Capture the cell that displays the provided text and extract its [x, y] central coordinate. 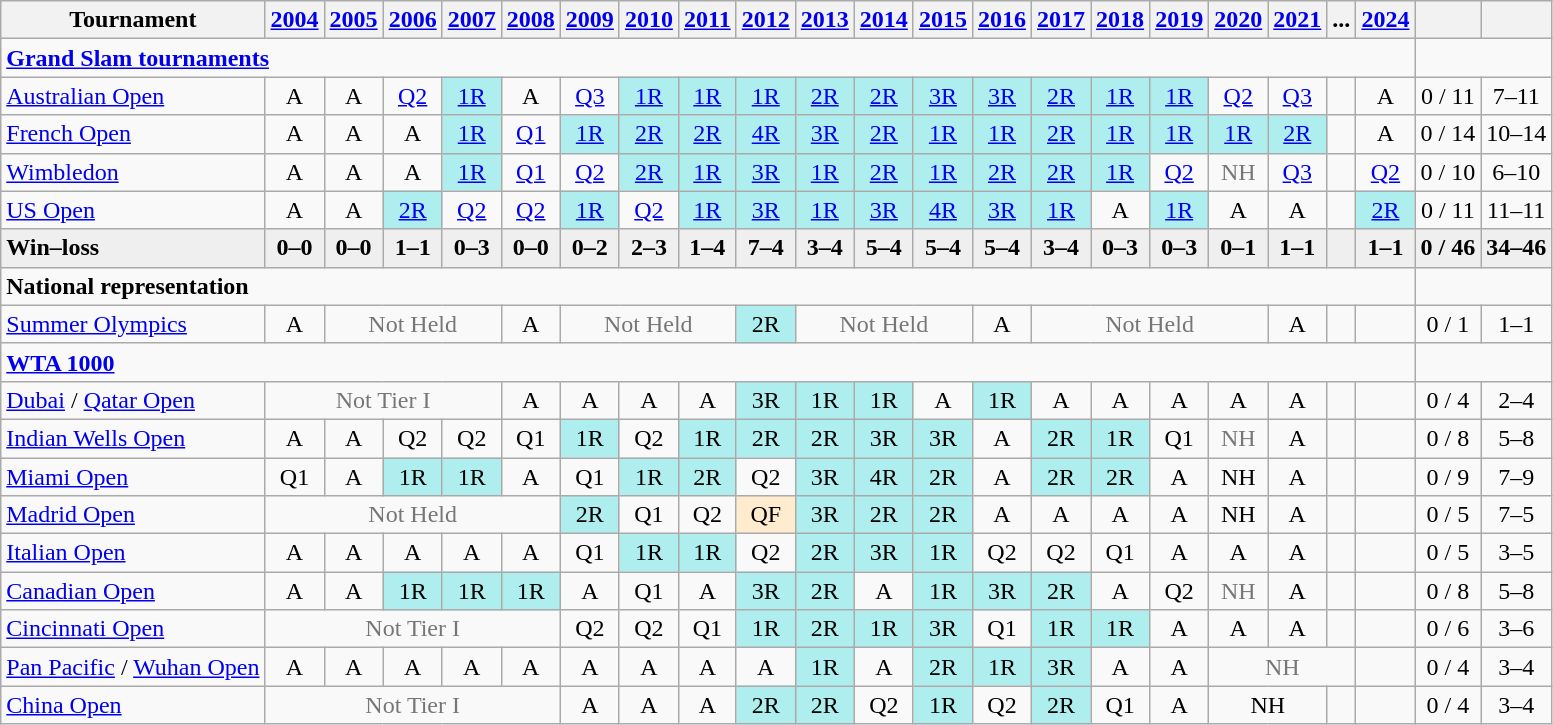
QF [766, 515]
3–6 [1516, 629]
Summer Olympics [133, 324]
0 / 46 [1448, 248]
2019 [1180, 20]
2–4 [1516, 400]
7–9 [1516, 477]
11–11 [1516, 210]
6–10 [1516, 172]
7–11 [1516, 96]
7–4 [766, 248]
2007 [472, 20]
34–46 [1516, 248]
Italian Open [133, 553]
2006 [412, 20]
Canadian Open [133, 591]
0 / 10 [1448, 172]
Grand Slam tournaments [708, 58]
Tournament [133, 20]
0 / 6 [1448, 629]
3–5 [1516, 553]
0 / 9 [1448, 477]
National representation [708, 286]
China Open [133, 705]
0–2 [590, 248]
Dubai / Qatar Open [133, 400]
Madrid Open [133, 515]
0 / 14 [1448, 134]
0 / 1 [1448, 324]
2011 [707, 20]
Indian Wells Open [133, 438]
Pan Pacific / Wuhan Open [133, 667]
2024 [1386, 20]
2005 [354, 20]
2013 [824, 20]
2010 [648, 20]
Australian Open [133, 96]
... [1342, 20]
2016 [1002, 20]
2012 [766, 20]
2004 [294, 20]
0–1 [1238, 248]
Cincinnati Open [133, 629]
2008 [530, 20]
Win–loss [133, 248]
Wimbledon [133, 172]
10–14 [1516, 134]
WTA 1000 [708, 362]
2021 [1298, 20]
US Open [133, 210]
7–5 [1516, 515]
2020 [1238, 20]
2017 [1062, 20]
Miami Open [133, 477]
2009 [590, 20]
2015 [942, 20]
1–4 [707, 248]
2014 [884, 20]
2–3 [648, 248]
2018 [1120, 20]
French Open [133, 134]
